Capture the cell that displays the provided text and extract its [X, Y] central coordinate. 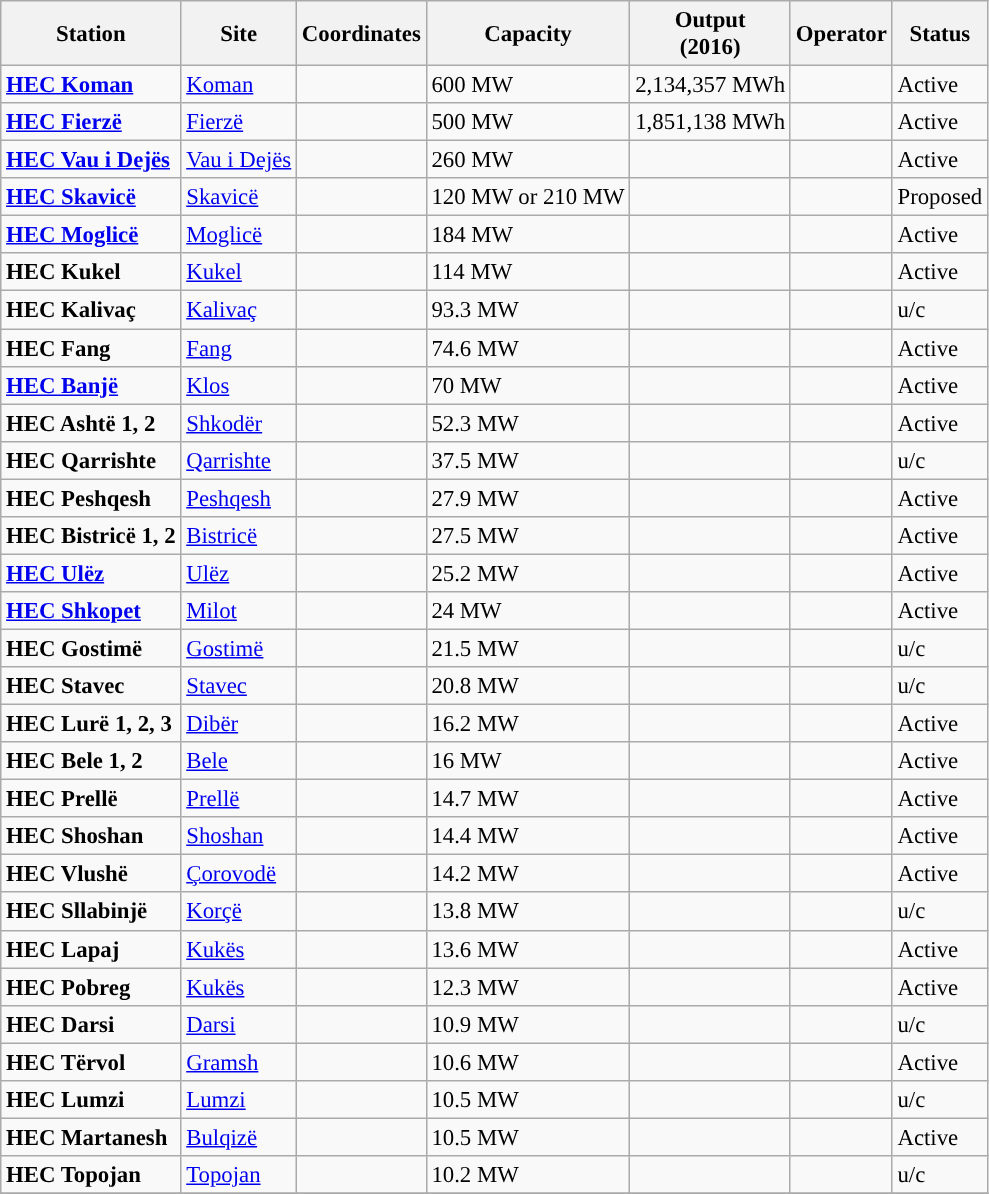
Lumzi [239, 1100]
24 MW [528, 611]
HEC Tërvol [91, 1062]
HEC Lurë 1, 2, 3 [91, 724]
HEC Sllabinjë [91, 912]
HEC Darsi [91, 1024]
Kalivaç [239, 310]
13.8 MW [528, 912]
HEC Shkopet [91, 611]
Operator [841, 34]
HEC Skavicë [91, 197]
Milot [239, 611]
120 MW or 210 MW [528, 197]
Prellë [239, 799]
Bele [239, 761]
Çorovodë [239, 874]
25.2 MW [528, 573]
Gostimë [239, 648]
10.6 MW [528, 1062]
HEC Topojan [91, 1175]
Darsi [239, 1024]
Peshqesh [239, 498]
HEC Pobreg [91, 987]
Koman [239, 85]
260 MW [528, 160]
HEC Vlushë [91, 874]
HEC Bistricë 1, 2 [91, 536]
Qarrishte [239, 460]
70 MW [528, 385]
HEC Bele 1, 2 [91, 761]
14.7 MW [528, 799]
HEC Kalivaç [91, 310]
10.9 MW [528, 1024]
HEC Peshqesh [91, 498]
Klos [239, 385]
Moglicë [239, 235]
12.3 MW [528, 987]
Skavicë [239, 197]
HEC Ashtë 1, 2 [91, 423]
500 MW [528, 122]
Kukel [239, 273]
HEC Lumzi [91, 1100]
HEC Stavec [91, 686]
Topojan [239, 1175]
Korçë [239, 912]
HEC Martanesh [91, 1137]
37.5 MW [528, 460]
Coordinates [362, 34]
Capacity [528, 34]
Proposed [940, 197]
2,134,357 MWh [710, 85]
Fierzë [239, 122]
HEC Vau i Dejës [91, 160]
52.3 MW [528, 423]
600 MW [528, 85]
Fang [239, 348]
Shoshan [239, 836]
Gramsh [239, 1062]
HEC Moglicë [91, 235]
Vau i Dejës [239, 160]
HEC Fierzë [91, 122]
10.2 MW [528, 1175]
HEC Banjë [91, 385]
16.2 MW [528, 724]
74.6 MW [528, 348]
Dibër [239, 724]
Bulqizë [239, 1137]
114 MW [528, 273]
Output(2016) [710, 34]
Status [940, 34]
14.2 MW [528, 874]
20.8 MW [528, 686]
14.4 MW [528, 836]
Ulëz [239, 573]
Site [239, 34]
Station [91, 34]
HEC Prellë [91, 799]
93.3 MW [528, 310]
16 MW [528, 761]
27.9 MW [528, 498]
HEC Fang [91, 348]
HEC Kukel [91, 273]
HEC Lapaj [91, 949]
1,851,138 MWh [710, 122]
Bistricë [239, 536]
Shkodër [239, 423]
21.5 MW [528, 648]
HEC Shoshan [91, 836]
27.5 MW [528, 536]
HEC Koman [91, 85]
HEC Qarrishte [91, 460]
HEC Gostimë [91, 648]
Stavec [239, 686]
13.6 MW [528, 949]
184 MW [528, 235]
HEC Ulëz [91, 573]
